Locate the cell with the specified text and output its [X, Y] center coordinate. 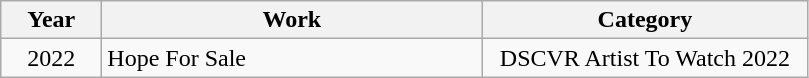
Year [52, 20]
Hope For Sale [292, 58]
DSCVR Artist To Watch 2022 [645, 58]
2022 [52, 58]
Work [292, 20]
Category [645, 20]
